Output the (X, Y) coordinate of the center of the cell containing the given text.  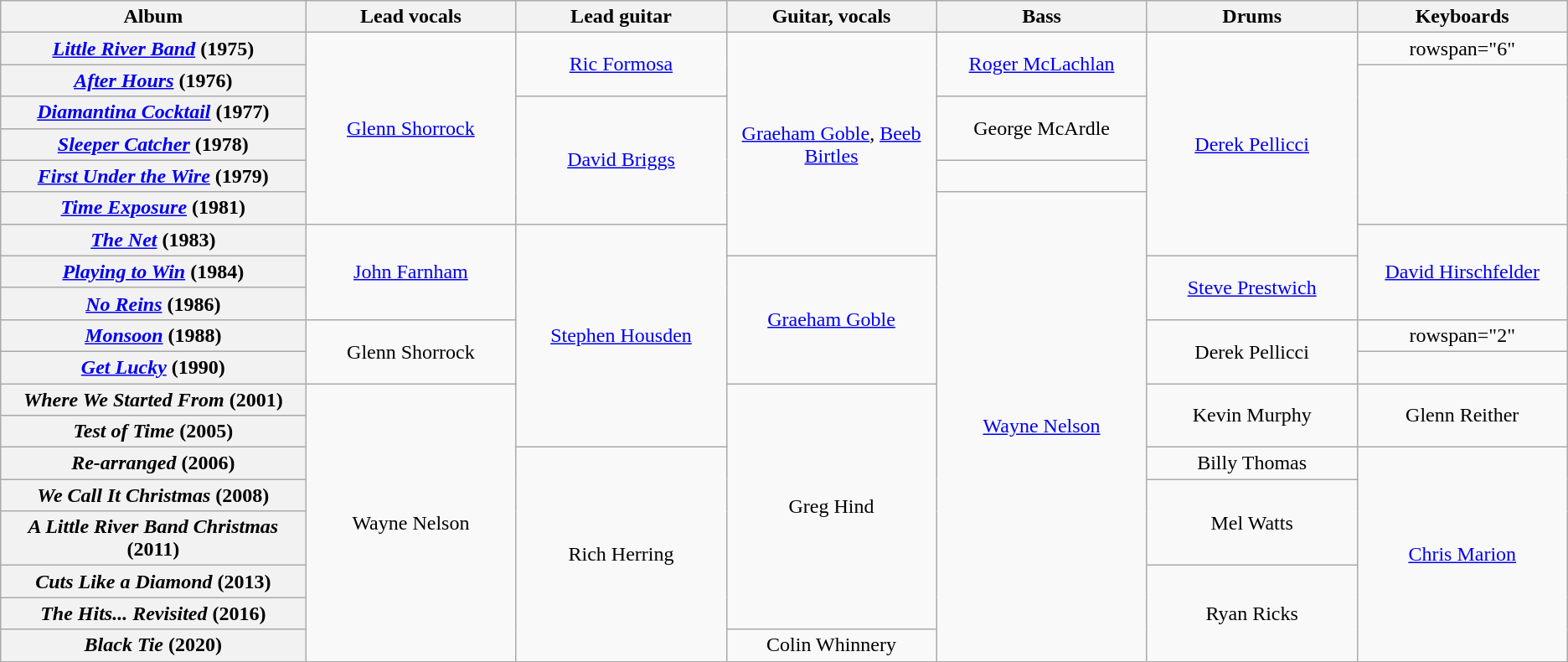
Time Exposure (1981) (153, 208)
Graeham Goble, Beeb Birtles (831, 144)
Kevin Murphy (1251, 416)
Monsoon (1988) (153, 335)
Steve Prestwich (1251, 287)
Stephen Housden (622, 335)
rowspan="2" (1462, 335)
Guitar, vocals (831, 17)
The Net (1983) (153, 240)
Mel Watts (1251, 523)
Lead vocals (410, 17)
The Hits... Revisited (2016) (153, 613)
No Reins (1986) (153, 303)
Ric Formosa (622, 65)
George McArdle (1042, 128)
Rich Herring (622, 555)
Diamantina Cocktail (1977) (153, 112)
Album (153, 17)
Drums (1251, 17)
Chris Marion (1462, 555)
Greg Hind (831, 506)
First Under the Wire (1979) (153, 176)
Sleeper Catcher (1978) (153, 144)
rowspan="6" (1462, 49)
Bass (1042, 17)
Keyboards (1462, 17)
Graeham Goble (831, 319)
Ryan Ricks (1251, 613)
Playing to Win (1984) (153, 272)
Re-arranged (2006) (153, 463)
A Little River Band Christmas (2011) (153, 538)
We Call It Christmas (2008) (153, 495)
Colin Whinnery (831, 645)
After Hours (1976) (153, 80)
Black Tie (2020) (153, 645)
Little River Band (1975) (153, 49)
Test of Time (2005) (153, 432)
David Briggs (622, 160)
John Farnham (410, 272)
Lead guitar (622, 17)
Roger McLachlan (1042, 65)
Billy Thomas (1251, 463)
Cuts Like a Diamond (2013) (153, 582)
Get Lucky (1990) (153, 367)
Where We Started From (2001) (153, 400)
Glenn Reither (1462, 416)
David Hirschfelder (1462, 272)
